Provide the (x, y) coordinate of the cell's center where the given text is located.  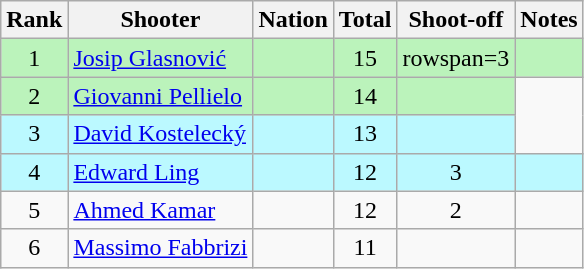
6 (34, 248)
Massimo Fabbrizi (160, 248)
11 (365, 248)
15 (365, 58)
13 (365, 134)
Shoot-off (456, 20)
4 (34, 172)
David Kostelecký (160, 134)
Rank (34, 20)
rowspan=3 (456, 58)
Nation (293, 20)
5 (34, 210)
Edward Ling (160, 172)
Ahmed Kamar (160, 210)
Notes (549, 20)
1 (34, 58)
Shooter (160, 20)
14 (365, 96)
Total (365, 20)
Giovanni Pellielo (160, 96)
Josip Glasnović (160, 58)
